Output the (x, y) coordinate of the center of the cell containing the given text.  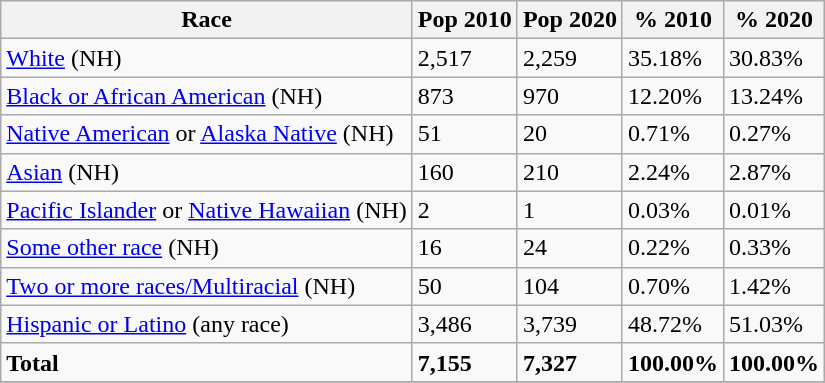
16 (464, 248)
0.33% (774, 248)
24 (570, 248)
0.70% (672, 286)
20 (570, 134)
Pop 2020 (570, 20)
3,486 (464, 324)
7,155 (464, 362)
% 2010 (672, 20)
Pacific Islander or Native Hawaiian (NH) (207, 210)
12.20% (672, 96)
% 2020 (774, 20)
7,327 (570, 362)
48.72% (672, 324)
104 (570, 286)
0.01% (774, 210)
White (NH) (207, 58)
Black or African American (NH) (207, 96)
Total (207, 362)
210 (570, 172)
160 (464, 172)
Hispanic or Latino (any race) (207, 324)
0.27% (774, 134)
Native American or Alaska Native (NH) (207, 134)
2,517 (464, 58)
0.03% (672, 210)
0.71% (672, 134)
2 (464, 210)
35.18% (672, 58)
51 (464, 134)
30.83% (774, 58)
2,259 (570, 58)
1.42% (774, 286)
Asian (NH) (207, 172)
2.24% (672, 172)
51.03% (774, 324)
3,739 (570, 324)
Some other race (NH) (207, 248)
13.24% (774, 96)
Two or more races/Multiracial (NH) (207, 286)
50 (464, 286)
0.22% (672, 248)
970 (570, 96)
Pop 2010 (464, 20)
Race (207, 20)
873 (464, 96)
1 (570, 210)
2.87% (774, 172)
